Locate the cell with the specified text and output its (x, y) center coordinate. 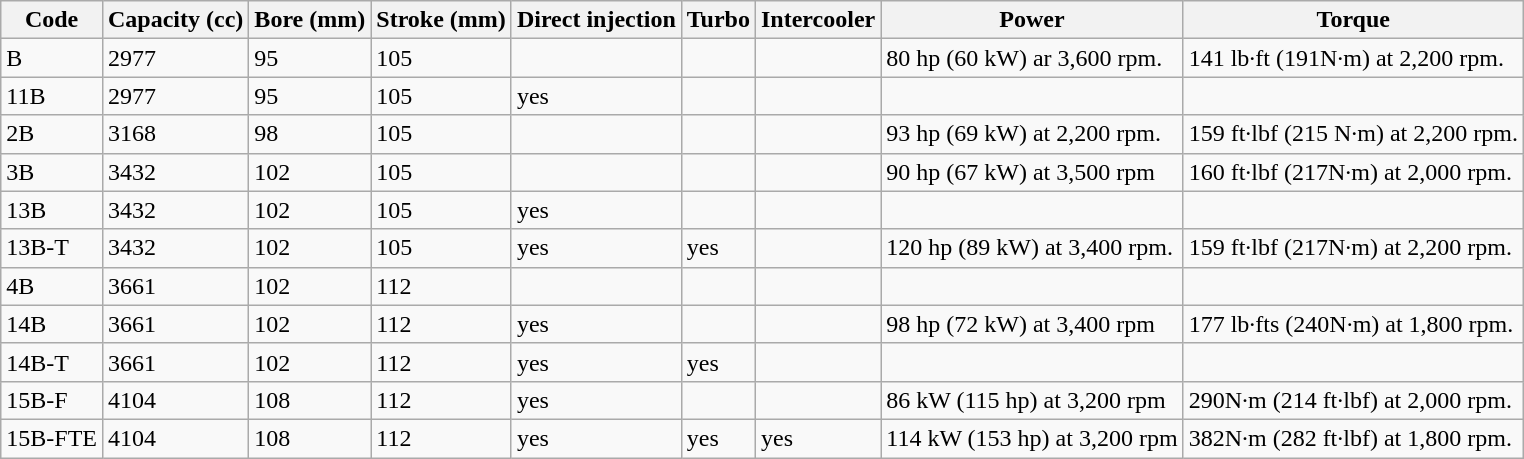
Turbo (718, 20)
13B (52, 210)
86 kW (115 hp) at 3,200 rpm (1032, 400)
14B (52, 324)
120 hp (89 kW) at 3,400 rpm. (1032, 248)
3B (52, 172)
114 kW (153 hp) at 3,200 rpm (1032, 438)
90 hp (67 kW) at 3,500 rpm (1032, 172)
93 hp (69 kW) at 2,200 rpm. (1032, 134)
Intercooler (818, 20)
80 hp (60 kW) ar 3,600 rpm. (1032, 58)
Stroke (mm) (442, 20)
382N·m (282 ft·lbf) at 1,800 rpm. (1353, 438)
290N·m (214 ft·lbf) at 2,000 rpm. (1353, 400)
13B-T (52, 248)
Code (52, 20)
3168 (175, 134)
98 (310, 134)
15B-FTE (52, 438)
11B (52, 96)
B (52, 58)
141 lb·ft (191N·m) at 2,200 rpm. (1353, 58)
14B-T (52, 362)
159 ft·lbf (217N·m) at 2,200 rpm. (1353, 248)
177 lb·fts (240N·m) at 1,800 rpm. (1353, 324)
Capacity (cc) (175, 20)
159 ft·lbf (215 N·m) at 2,200 rpm. (1353, 134)
Bore (mm) (310, 20)
4B (52, 286)
160 ft·lbf (217N·m) at 2,000 rpm. (1353, 172)
98 hp (72 kW) at 3,400 rpm (1032, 324)
Torque (1353, 20)
Power (1032, 20)
Direct injection (596, 20)
2B (52, 134)
15B-F (52, 400)
